Pinpoint the cell where the given text exists, returning its [X, Y] midpoint coordinate. 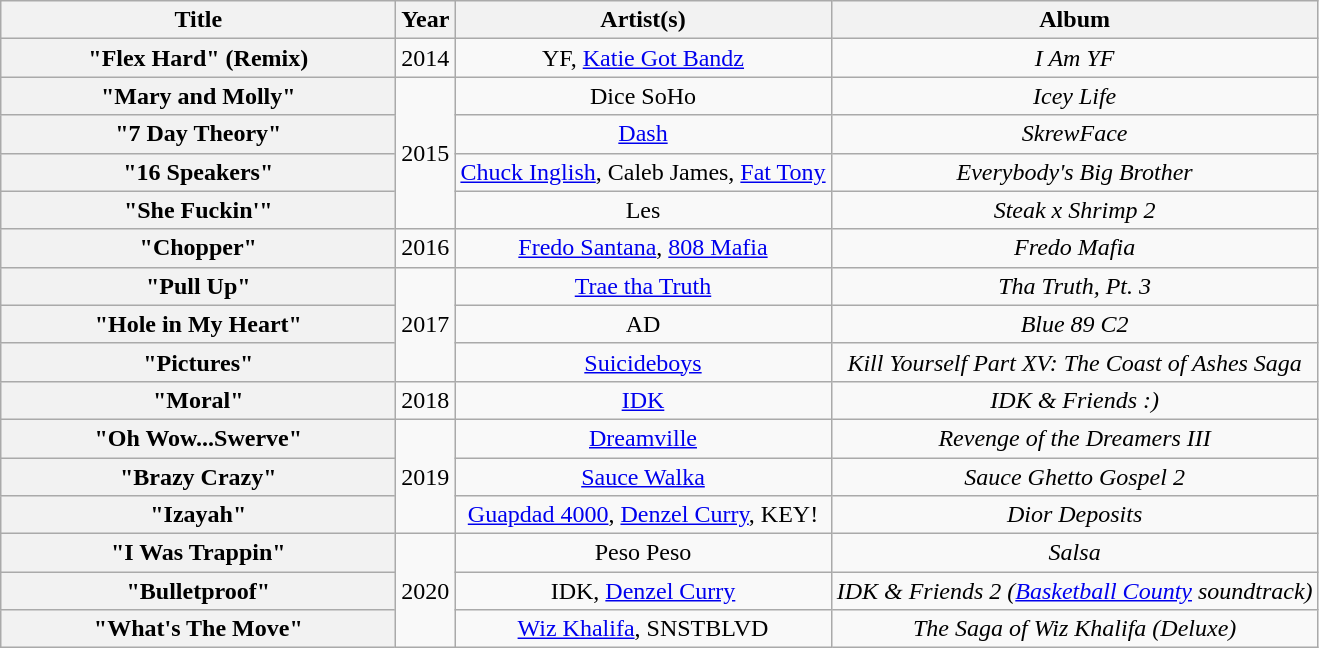
The Saga of Wiz Khalifa (Deluxe) [1074, 629]
"Hole in My Heart" [198, 324]
SkrewFace [1074, 134]
Everybody's Big Brother [1074, 172]
2018 [426, 400]
Artist(s) [643, 20]
2014 [426, 58]
Sauce Walka [643, 477]
"She Fuckin'" [198, 210]
"Bulletproof" [198, 591]
IDK & Friends 2 (Basketball County soundtrack) [1074, 591]
Les [643, 210]
IDK, Denzel Curry [643, 591]
Revenge of the Dreamers III [1074, 438]
AD [643, 324]
"Chopper" [198, 248]
"I Was Trappin" [198, 553]
IDK [643, 400]
Sauce Ghetto Gospel 2 [1074, 477]
2019 [426, 476]
Wiz Khalifa, SNSTBLVD [643, 629]
"Moral" [198, 400]
"Pull Up" [198, 286]
Title [198, 20]
Icey Life [1074, 96]
Fredo Mafia [1074, 248]
"Flex Hard" (Remix) [198, 58]
Year [426, 20]
Dior Deposits [1074, 515]
Dash [643, 134]
Steak x Shrimp 2 [1074, 210]
"What's The Move" [198, 629]
I Am YF [1074, 58]
Peso Peso [643, 553]
"Mary and Molly" [198, 96]
YF, Katie Got Bandz [643, 58]
"Pictures" [198, 362]
"Izayah" [198, 515]
Dice SoHo [643, 96]
2016 [426, 248]
"Brazy Crazy" [198, 477]
Suicideboys [643, 362]
Kill Yourself Part XV: The Coast of Ashes Saga [1074, 362]
2020 [426, 591]
Dreamville [643, 438]
Trae tha Truth [643, 286]
Salsa [1074, 553]
2017 [426, 324]
"7 Day Theory" [198, 134]
IDK & Friends :) [1074, 400]
"Oh Wow...Swerve" [198, 438]
Blue 89 C2 [1074, 324]
Album [1074, 20]
Chuck Inglish, Caleb James, Fat Tony [643, 172]
"16 Speakers" [198, 172]
Fredo Santana, 808 Mafia [643, 248]
Guapdad 4000, Denzel Curry, KEY! [643, 515]
Tha Truth, Pt. 3 [1074, 286]
2015 [426, 153]
